Find where the given text appears and provide that cell's center as (x, y) coordinate. 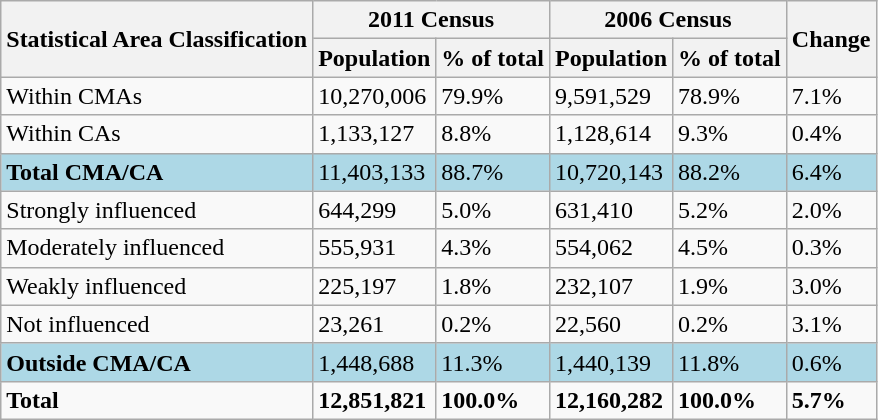
9,591,529 (610, 96)
11,403,133 (374, 172)
5.7% (831, 400)
Change (831, 39)
88.7% (493, 172)
1,128,614 (610, 134)
11.8% (730, 362)
644,299 (374, 210)
1,448,688 (374, 362)
Outside CMA/CA (157, 362)
7.1% (831, 96)
79.9% (493, 96)
12,851,821 (374, 400)
2006 Census (668, 20)
10,270,006 (374, 96)
555,931 (374, 248)
554,062 (610, 248)
3.0% (831, 286)
9.3% (730, 134)
2011 Census (432, 20)
1.8% (493, 286)
0.3% (831, 248)
10,720,143 (610, 172)
5.0% (493, 210)
3.1% (831, 324)
Total CMA/CA (157, 172)
Not influenced (157, 324)
1,440,139 (610, 362)
1,133,127 (374, 134)
4.3% (493, 248)
631,410 (610, 210)
Within CAs (157, 134)
225,197 (374, 286)
78.9% (730, 96)
5.2% (730, 210)
6.4% (831, 172)
88.2% (730, 172)
0.6% (831, 362)
Strongly influenced (157, 210)
Within CMAs (157, 96)
12,160,282 (610, 400)
2.0% (831, 210)
22,560 (610, 324)
4.5% (730, 248)
Moderately influenced (157, 248)
0.4% (831, 134)
1.9% (730, 286)
23,261 (374, 324)
232,107 (610, 286)
8.8% (493, 134)
11.3% (493, 362)
Total (157, 400)
Weakly influenced (157, 286)
Statistical Area Classification (157, 39)
